Detect which cell encompasses the target text, then output its (X, Y) center coordinate. 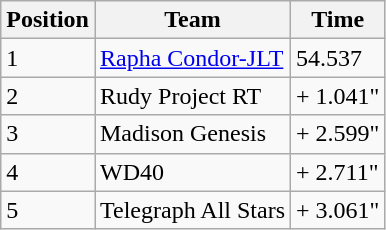
1 (48, 58)
2 (48, 96)
54.537 (338, 58)
Telegraph All Stars (192, 210)
5 (48, 210)
+ 2.599" (338, 134)
+ 2.711" (338, 172)
Team (192, 20)
3 (48, 134)
WD40 (192, 172)
Rudy Project RT (192, 96)
Time (338, 20)
Position (48, 20)
Madison Genesis (192, 134)
+ 1.041" (338, 96)
+ 3.061" (338, 210)
Rapha Condor-JLT (192, 58)
4 (48, 172)
